Find where the given text appears and provide that cell's center as [X, Y] coordinate. 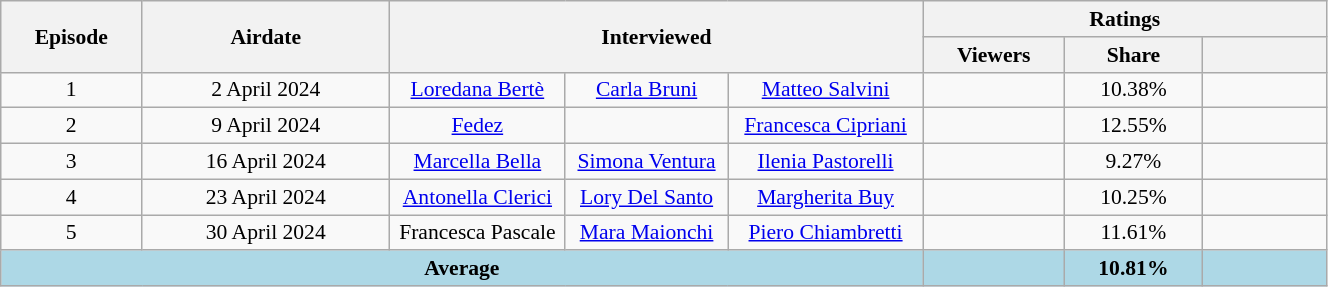
Share [1133, 55]
Antonella Clerici [478, 197]
9.27% [1133, 162]
Margherita Buy [826, 197]
Average [462, 269]
Interviewed [656, 36]
Mara Maionchi [646, 233]
2 April 2024 [266, 90]
Marcella Bella [478, 162]
Carla Bruni [646, 90]
16 April 2024 [266, 162]
Fedez [478, 126]
Ratings [1124, 19]
12.55% [1133, 126]
4 [72, 197]
Episode [72, 36]
3 [72, 162]
30 April 2024 [266, 233]
5 [72, 233]
Francesca Cipriani [826, 126]
1 [72, 90]
Viewers [994, 55]
10.38% [1133, 90]
23 April 2024 [266, 197]
Airdate [266, 36]
Ilenia Pastorelli [826, 162]
10.25% [1133, 197]
Lory Del Santo [646, 197]
Francesca Pascale [478, 233]
2 [72, 126]
Simona Ventura [646, 162]
11.61% [1133, 233]
Loredana Bertè [478, 90]
10.81% [1133, 269]
9 April 2024 [266, 126]
Piero Chiambretti [826, 233]
Matteo Salvini [826, 90]
